Return [x, y] of the center of cell containing provided text 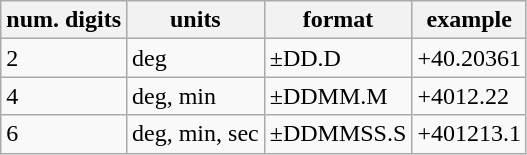
+40.20361 [470, 58]
format [338, 20]
deg [196, 58]
example [470, 20]
6 [64, 134]
num. digits [64, 20]
2 [64, 58]
+4012.22 [470, 96]
deg, min [196, 96]
units [196, 20]
±DDMMSS.S [338, 134]
4 [64, 96]
deg, min, sec [196, 134]
±DDMM.M [338, 96]
±DD.D [338, 58]
+401213.1 [470, 134]
